Determine the (x, y) coordinate at the center of the cell enclosing the given text.  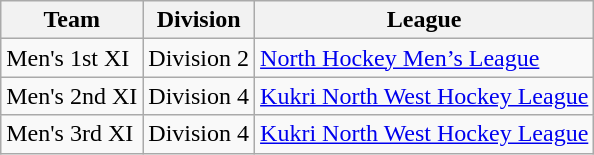
Men's 3rd XI (72, 134)
Team (72, 20)
Division (199, 20)
Division 2 (199, 58)
League (424, 20)
Men's 1st XI (72, 58)
Men's 2nd XI (72, 96)
North Hockey Men’s League (424, 58)
